Locate the cell with the specified text and output its [x, y] center coordinate. 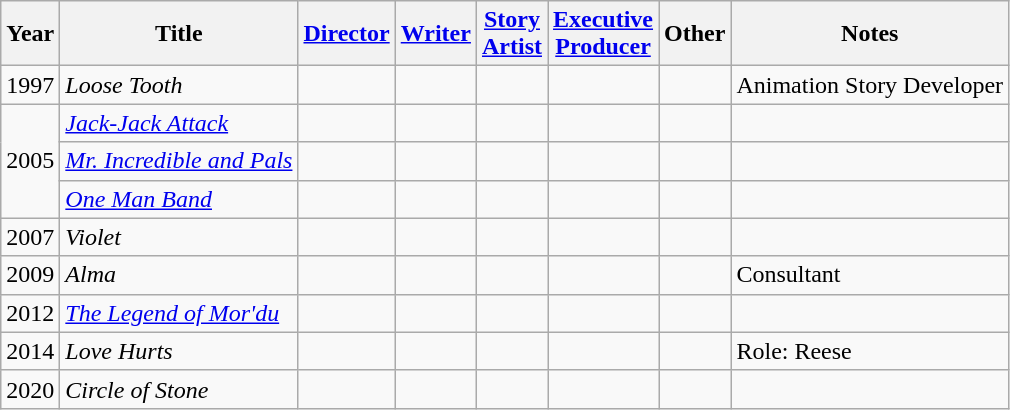
Mr. Incredible and Pals [179, 161]
Circle of Stone [179, 389]
1997 [30, 85]
2012 [30, 313]
One Man Band [179, 199]
2007 [30, 237]
Year [30, 34]
Violet [179, 237]
2020 [30, 389]
Writer [436, 34]
2005 [30, 161]
Alma [179, 275]
Animation Story Developer [870, 85]
Title [179, 34]
StoryArtist [512, 34]
Jack-Jack Attack [179, 123]
Love Hurts [179, 351]
ExecutiveProducer [604, 34]
Loose Tooth [179, 85]
The Legend of Mor'du [179, 313]
2009 [30, 275]
Consultant [870, 275]
Role: Reese [870, 351]
Director [346, 34]
Other [695, 34]
2014 [30, 351]
Notes [870, 34]
